For the text-containing cell, return its midpoint in [x, y] coordinate format. 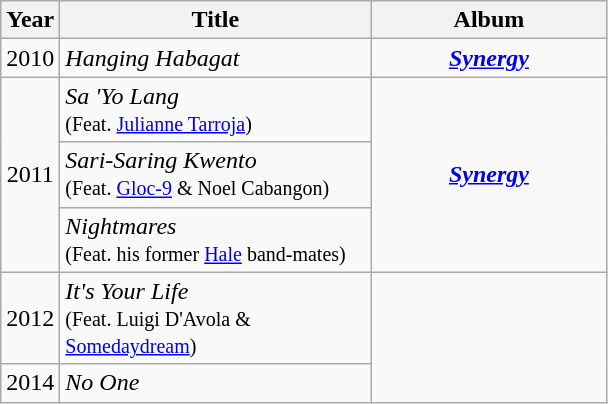
Title [216, 20]
No One [216, 383]
Sa 'Yo Lang (Feat. Julianne Tarroja) [216, 110]
Year [30, 20]
2011 [30, 174]
Sari-Saring Kwento (Feat. Gloc-9 & Noel Cabangon) [216, 174]
Nightmares (Feat. his former Hale band-mates) [216, 240]
Album [489, 20]
It's Your Life (Feat. Luigi D'Avola & Somedaydream) [216, 318]
Hanging Habagat [216, 58]
2010 [30, 58]
2014 [30, 383]
2012 [30, 318]
